Search for the cell housing the specified text and yield its (x, y) center coordinate. 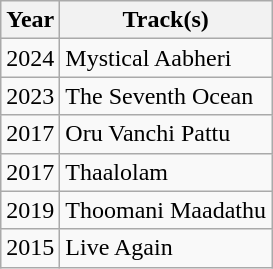
2015 (30, 248)
Thaalolam (166, 172)
2019 (30, 210)
2023 (30, 96)
Live Again (166, 248)
Oru Vanchi Pattu (166, 134)
The Seventh Ocean (166, 96)
Track(s) (166, 20)
Mystical Aabheri (166, 58)
2024 (30, 58)
Thoomani Maadathu (166, 210)
Year (30, 20)
